Find where the given text appears and provide that cell's center as (X, Y) coordinate. 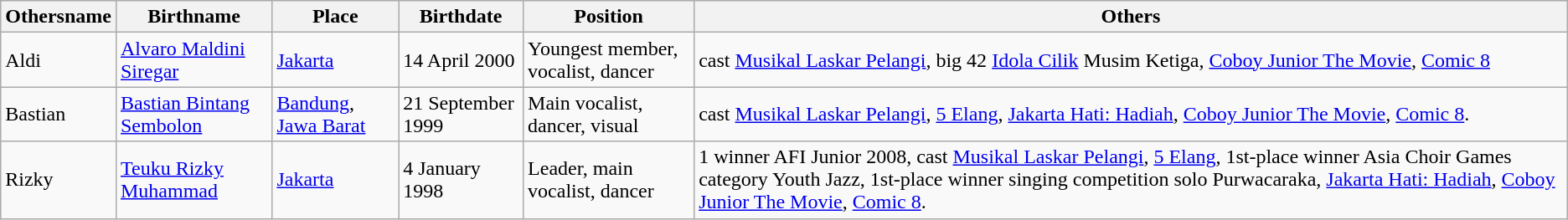
Othersname (59, 17)
Place (335, 17)
21 September 1999 (461, 114)
Position (609, 17)
Leader, main vocalist, dancer (609, 180)
Bastian Bintang Sembolon (193, 114)
cast Musikal Laskar Pelangi, big 42 Idola Cilik Musim Ketiga, Coboy Junior The Movie, Comic 8 (1131, 60)
Bandung, Jawa Barat (335, 114)
Others (1131, 17)
Main vocalist, dancer, visual (609, 114)
Bastian (59, 114)
4 January 1998 (461, 180)
Aldi (59, 60)
Rizky (59, 180)
Teuku Rizky Muhammad (193, 180)
Birthdate (461, 17)
Alvaro Maldini Siregar (193, 60)
Birthname (193, 17)
cast Musikal Laskar Pelangi, 5 Elang, Jakarta Hati: Hadiah, Coboy Junior The Movie, Comic 8. (1131, 114)
14 April 2000 (461, 60)
Youngest member, vocalist, dancer (609, 60)
